Provide the (X, Y) coordinate of the cell's center where the given text is located.  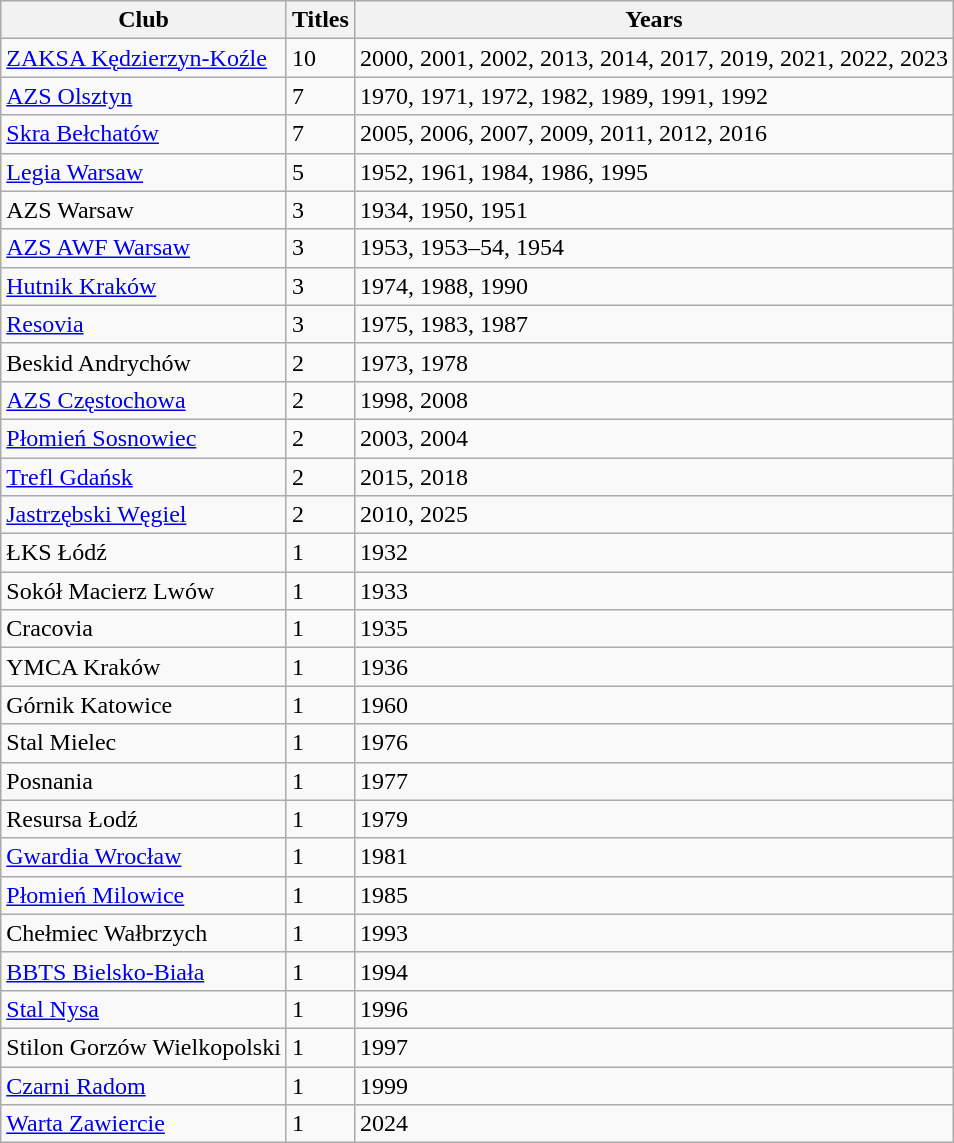
Titles (320, 20)
Gwardia Wrocław (144, 857)
1996 (654, 1009)
Cracovia (144, 629)
Warta Zawiercie (144, 1124)
Płomień Sosnowiec (144, 438)
Jastrzębski Węgiel (144, 515)
1998, 2008 (654, 400)
1933 (654, 591)
2010, 2025 (654, 515)
2024 (654, 1124)
1975, 1983, 1987 (654, 324)
Stal Mielec (144, 743)
1953, 1953–54, 1954 (654, 248)
1934, 1950, 1951 (654, 210)
10 (320, 58)
1993 (654, 933)
ŁKS Łódź (144, 553)
Posnania (144, 781)
1997 (654, 1047)
1979 (654, 819)
1952, 1961, 1984, 1986, 1995 (654, 172)
1999 (654, 1085)
Trefl Gdańsk (144, 477)
1973, 1978 (654, 362)
AZS Olsztyn (144, 96)
1932 (654, 553)
ZAKSA Kędzierzyn-Koźle (144, 58)
Sokół Macierz Lwów (144, 591)
5 (320, 172)
1977 (654, 781)
1981 (654, 857)
2003, 2004 (654, 438)
Płomień Milowice (144, 895)
Hutnik Kraków (144, 286)
1970, 1971, 1972, 1982, 1989, 1991, 1992 (654, 96)
Beskid Andrychów (144, 362)
AZS Warsaw (144, 210)
Górnik Katowice (144, 705)
Czarni Radom (144, 1085)
Club (144, 20)
2005, 2006, 2007, 2009, 2011, 2012, 2016 (654, 134)
Years (654, 20)
1994 (654, 971)
AZS Częstochowa (144, 400)
1936 (654, 667)
AZS AWF Warsaw (144, 248)
Resovia (144, 324)
Skra Bełchatów (144, 134)
1960 (654, 705)
1935 (654, 629)
Stilon Gorzów Wielkopolski (144, 1047)
2000, 2001, 2002, 2013, 2014, 2017, 2019, 2021, 2022, 2023 (654, 58)
BBTS Bielsko-Biała (144, 971)
1985 (654, 895)
Legia Warsaw (144, 172)
Chełmiec Wałbrzych (144, 933)
2015, 2018 (654, 477)
1974, 1988, 1990 (654, 286)
1976 (654, 743)
YMCA Kraków (144, 667)
Resursa Łodź (144, 819)
Stal Nysa (144, 1009)
